Locate the cell with the specified text and output its (X, Y) center coordinate. 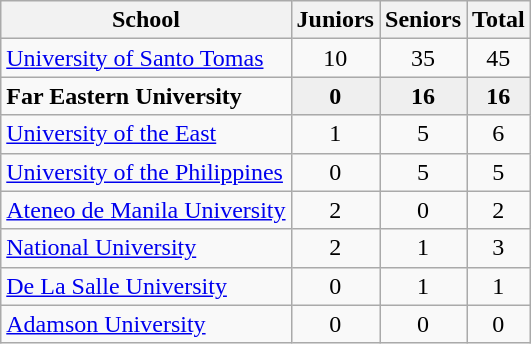
Juniors (335, 20)
National University (146, 248)
45 (499, 58)
Far Eastern University (146, 96)
University of the Philippines (146, 172)
6 (499, 134)
Adamson University (146, 324)
3 (499, 248)
University of the East (146, 134)
De La Salle University (146, 286)
Ateneo de Manila University (146, 210)
School (146, 20)
Total (499, 20)
Seniors (424, 20)
35 (424, 58)
10 (335, 58)
University of Santo Tomas (146, 58)
